Detect which cell encompasses the target text, then output its [X, Y] center coordinate. 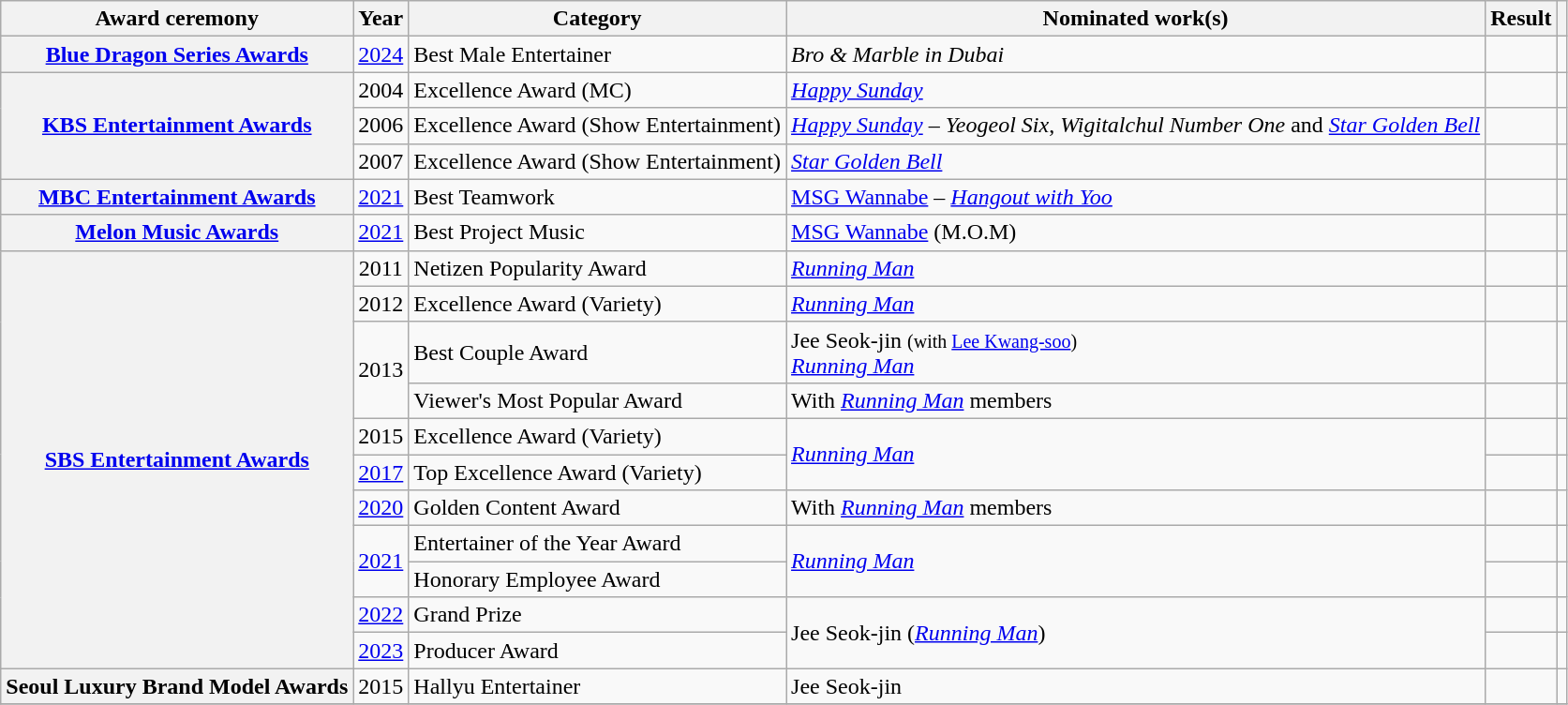
SBS Entertainment Awards [177, 459]
Best Male Entertainer [598, 54]
KBS Entertainment Awards [177, 126]
2023 [381, 651]
Star Golden Bell [1136, 161]
2007 [381, 161]
Year [381, 19]
Jee Seok-jin [1136, 686]
Hallyu Entertainer [598, 686]
Top Excellence Award (Variety) [598, 472]
Result [1521, 19]
2011 [381, 268]
2020 [381, 508]
MSG Wannabe – Hangout with Yoo [1136, 197]
Happy Sunday [1136, 90]
Jee Seok-jin (Running Man) [1136, 633]
2024 [381, 54]
2012 [381, 304]
Bro & Marble in Dubai [1136, 54]
2017 [381, 472]
Nominated work(s) [1136, 19]
Seoul Luxury Brand Model Awards [177, 686]
MSG Wannabe (M.O.M) [1136, 232]
Best Teamwork [598, 197]
Honorary Employee Award [598, 579]
Excellence Award (MC) [598, 90]
MBC Entertainment Awards [177, 197]
Happy Sunday – Yeogeol Six, Wigitalchul Number One and Star Golden Bell [1136, 126]
Blue Dragon Series Awards [177, 54]
Golden Content Award [598, 508]
2006 [381, 126]
Jee Seok-jin (with Lee Kwang-soo)Running Man [1136, 352]
Best Project Music [598, 232]
Netizen Popularity Award [598, 268]
2013 [381, 369]
2004 [381, 90]
Category [598, 19]
Award ceremony [177, 19]
Entertainer of the Year Award [598, 544]
2022 [381, 615]
Melon Music Awards [177, 232]
Grand Prize [598, 615]
Viewer's Most Popular Award [598, 400]
Best Couple Award [598, 352]
Producer Award [598, 651]
